Return the [X, Y] coordinate for the center point of the cell that contains the specified text.  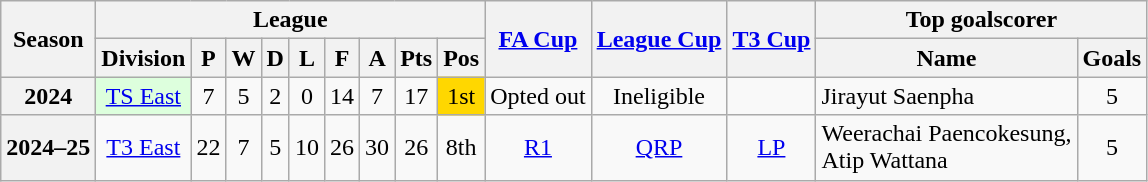
League Cup [659, 39]
Opted out [538, 96]
Season [48, 39]
Pos [462, 58]
Jirayut Saenpha [946, 96]
LP [772, 148]
1st [462, 96]
17 [416, 96]
0 [306, 96]
14 [342, 96]
10 [306, 148]
30 [378, 148]
TS East [144, 96]
2024–25 [48, 148]
L [306, 58]
2024 [48, 96]
T3 Cup [772, 39]
22 [208, 148]
2 [275, 96]
T3 East [144, 148]
8th [462, 148]
P [208, 58]
Goals [1112, 58]
Weerachai Paencokesung, Atip Wattana [946, 148]
A [378, 58]
Pts [416, 58]
Division [144, 58]
D [275, 58]
R1 [538, 148]
Ineligible [659, 96]
Name [946, 58]
F [342, 58]
League [290, 20]
Top goalscorer [982, 20]
W [244, 58]
QRP [659, 148]
FA Cup [538, 39]
